Return (X, Y) of the center of cell containing provided text 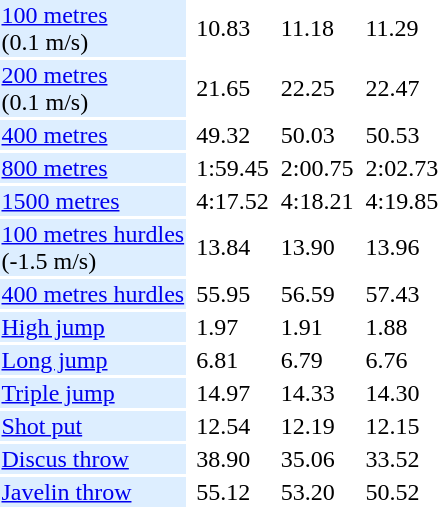
13.90 (317, 248)
12.54 (233, 426)
4:18.21 (317, 201)
Long jump (93, 360)
2:00.75 (317, 168)
11.18 (317, 28)
Shot put (93, 426)
50.03 (317, 135)
100 metres (0.1 m/s) (93, 28)
High jump (93, 327)
100 metres hurdles (-1.5 m/s) (93, 248)
400 metres (93, 135)
35.06 (317, 459)
200 metres (0.1 m/s) (93, 88)
21.65 (233, 88)
400 metres hurdles (93, 294)
6.81 (233, 360)
Discus throw (93, 459)
1500 metres (93, 201)
12.19 (317, 426)
49.32 (233, 135)
1:59.45 (233, 168)
6.79 (317, 360)
Triple jump (93, 393)
10.83 (233, 28)
4:17.52 (233, 201)
1.91 (317, 327)
38.90 (233, 459)
800 metres (93, 168)
55.95 (233, 294)
1.97 (233, 327)
Javelin throw (93, 492)
56.59 (317, 294)
53.20 (317, 492)
55.12 (233, 492)
22.25 (317, 88)
13.84 (233, 248)
14.97 (233, 393)
14.33 (317, 393)
